Output the (x, y) coordinate of the center of the cell containing the given text.  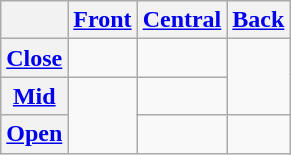
Back (258, 20)
Central (182, 20)
Close (34, 58)
Open (34, 134)
Front (102, 20)
Mid (34, 96)
